Return [X, Y] of the center of cell containing provided text 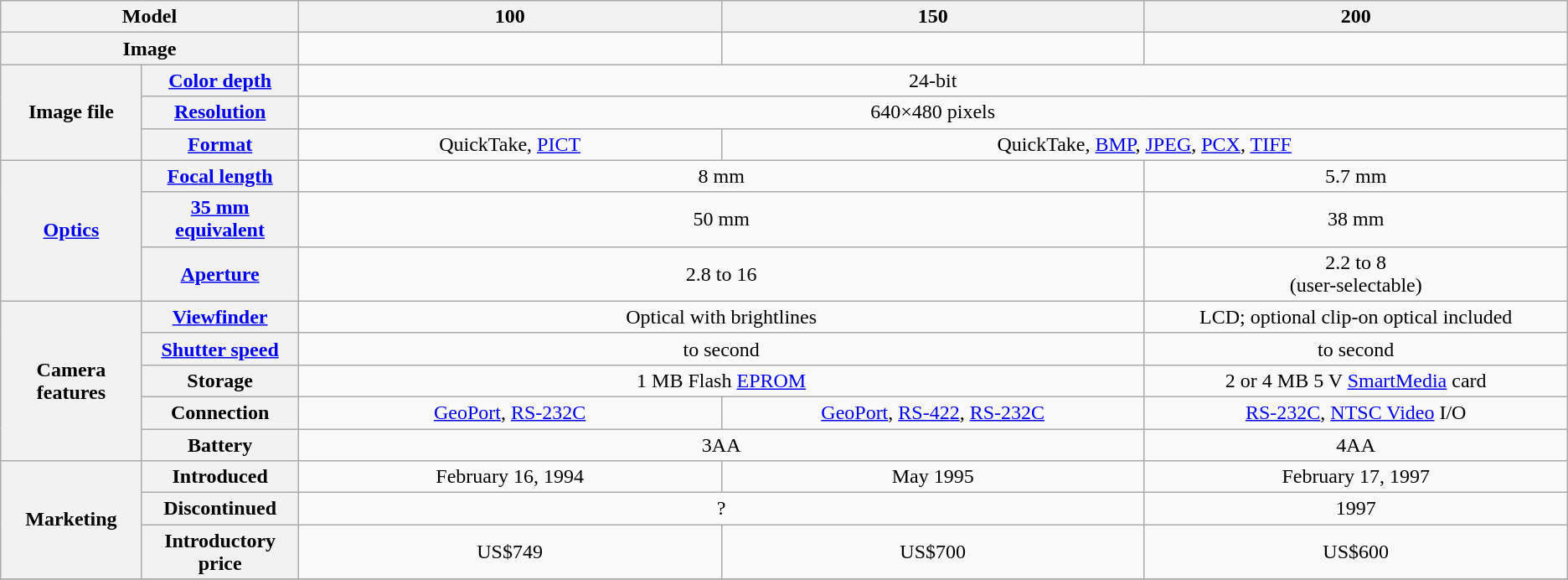
February 17, 1997 [1355, 477]
100 [509, 17]
Aperture [219, 273]
QuickTake, PICT [509, 144]
Marketing [71, 520]
February 16, 1994 [509, 477]
38 mm [1355, 220]
Image [149, 49]
2.8 to 16 [721, 273]
Battery [219, 445]
Connection [219, 412]
Viewfinder [219, 317]
RS-232C, NTSC Video I/O [1355, 412]
Resolution [219, 112]
US$749 [509, 552]
Model [149, 17]
Introductory price [219, 552]
8 mm [721, 176]
2.2 to 8(user-selectable) [1355, 273]
GeoPort, RS-422, RS-232C [933, 412]
50 mm [721, 220]
LCD; optional clip-on optical included [1355, 317]
24-bit [933, 80]
Color depth [219, 80]
Discontinued [219, 509]
Image file [71, 112]
US$700 [933, 552]
Focal length [219, 176]
Optics [71, 230]
GeoPort, RS-232C [509, 412]
200 [1355, 17]
Storage [219, 381]
Shutter speed [219, 349]
1 MB Flash EPROM [721, 381]
US$600 [1355, 552]
4AA [1355, 445]
Introduced [219, 477]
2 or 4 MB 5 V SmartMedia card [1355, 381]
May 1995 [933, 477]
150 [933, 17]
Format [219, 144]
640×480 pixels [933, 112]
QuickTake, BMP, JPEG, PCX, TIFF [1144, 144]
Optical with brightlines [721, 317]
Camera features [71, 381]
1997 [1355, 509]
3AA [721, 445]
35 mm equivalent [219, 220]
? [721, 509]
5.7 mm [1355, 176]
